Identify which cell holds the provided text, then report its (x, y) central coordinate. 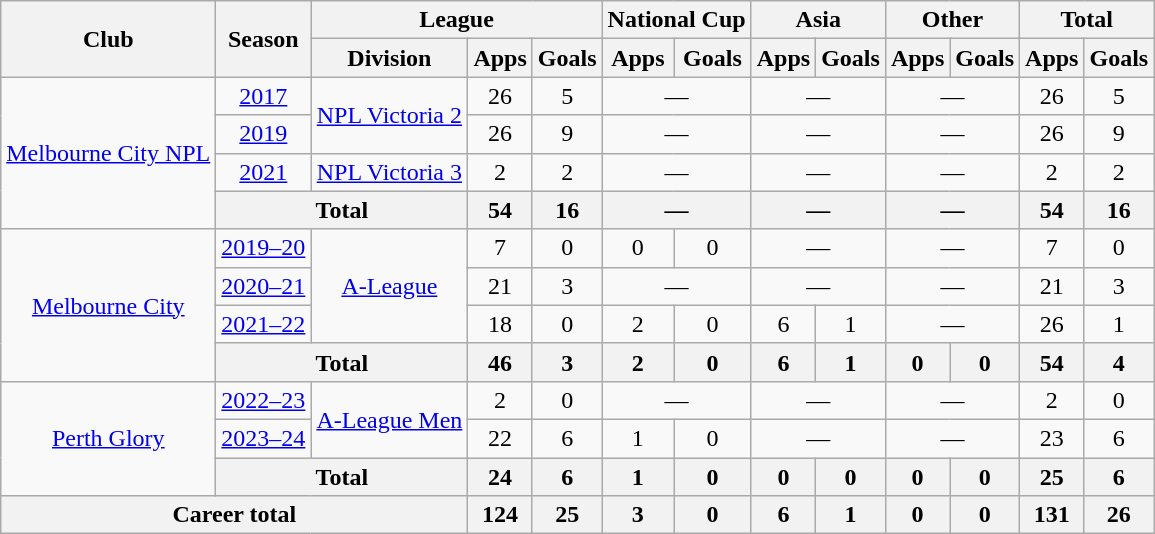
131 (1052, 515)
Perth Glory (108, 438)
2019 (264, 134)
2019–20 (264, 248)
NPL Victoria 2 (390, 115)
46 (500, 362)
124 (500, 515)
Melbourne City NPL (108, 153)
18 (500, 324)
Melbourne City (108, 305)
4 (1119, 362)
Season (264, 39)
Club (108, 39)
2021–22 (264, 324)
A-League (390, 286)
2022–23 (264, 400)
Asia (818, 20)
Career total (234, 515)
2020–21 (264, 286)
Division (390, 58)
24 (500, 477)
NPL Victoria 3 (390, 172)
2023–24 (264, 438)
22 (500, 438)
23 (1052, 438)
Other (952, 20)
2021 (264, 172)
National Cup (676, 20)
A-League Men (390, 419)
2017 (264, 96)
League (456, 20)
